Detect which cell encompasses the target text, then output its (X, Y) center coordinate. 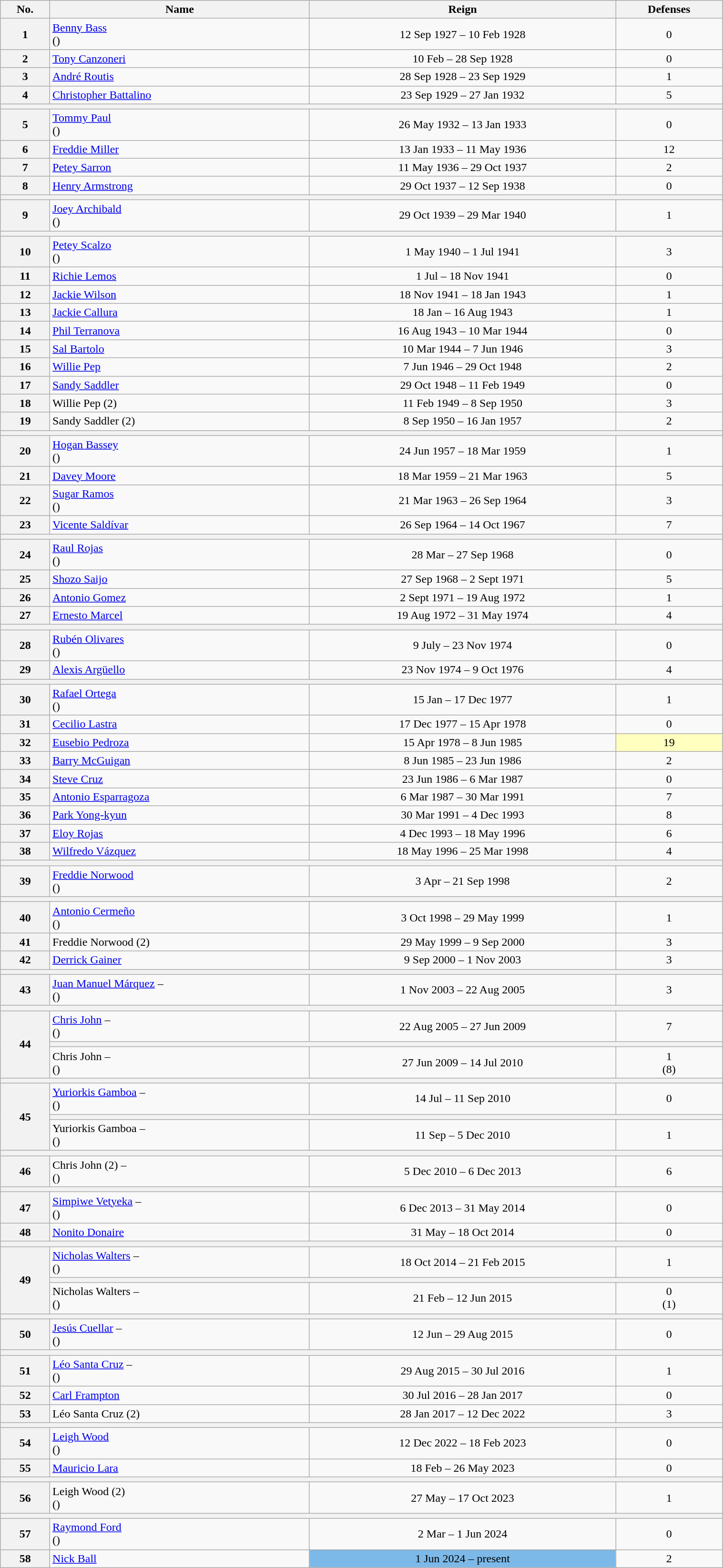
18 Feb – 26 May 2023 (462, 1468)
Derrick Gainer (180, 960)
18 May 1996 – 25 Mar 1998 (462, 851)
21 (25, 475)
1 Jul – 18 Nov 1941 (462, 276)
57 (25, 1534)
Christopher Battalino (180, 95)
18 (25, 403)
33 (25, 760)
40 (25, 918)
23 (25, 525)
4 Dec 1993 – 18 May 1996 (462, 833)
Léo Santa Cruz – () (180, 1370)
Freddie Norwood (2) (180, 942)
Willie Pep (2) (180, 403)
Defenses (669, 10)
39 (25, 881)
53 (25, 1414)
Alexis Argüello (180, 670)
3 Oct 1998 – 29 May 1999 (462, 918)
23 Jun 1986 – 6 Mar 1987 (462, 779)
28 Mar – 27 Sep 1968 (462, 555)
6 Dec 2013 – 31 May 2014 (462, 1207)
13 (25, 313)
10 Mar 1944 – 7 Jun 1946 (462, 349)
Vicente Saldívar (180, 525)
42 (25, 960)
11 May 1936 – 29 Oct 1937 (462, 167)
Carl Frampton (180, 1395)
André Routis (180, 77)
16 Aug 1943 – 10 Mar 1944 (462, 331)
Sal Bartolo (180, 349)
41 (25, 942)
0(1) (669, 1298)
18 Oct 2014 – 21 Feb 2015 (462, 1262)
Mauricio Lara (180, 1468)
21 Mar 1963 – 26 Sep 1964 (462, 500)
26 (25, 597)
6 Mar 1987 – 30 Mar 1991 (462, 797)
Nick Ball (180, 1558)
8 Jun 1985 – 23 Jun 1986 (462, 760)
3 Apr – 21 Sep 1998 (462, 881)
17 Dec 1977 – 15 Apr 1978 (462, 724)
Ernesto Marcel (180, 616)
22 (25, 500)
Benny Bass() (180, 34)
44 (25, 1044)
Jackie Callura (180, 313)
17 (25, 385)
26 May 1932 – 13 Jan 1933 (462, 125)
10 Feb – 28 Sep 1928 (462, 59)
45 (25, 1117)
50 (25, 1334)
28 Sep 1928 – 23 Sep 1929 (462, 77)
Park Yong-kyun (180, 815)
32 (25, 742)
48 (25, 1232)
29 May 1999 – 9 Sep 2000 (462, 942)
9 (25, 215)
Joey Archibald() (180, 215)
37 (25, 833)
Rubén Olivares() (180, 645)
Wilfredo Vázquez (180, 851)
47 (25, 1207)
20 (25, 451)
12 Jun – 29 Aug 2015 (462, 1334)
29 Aug 2015 – 30 Jul 2016 (462, 1370)
24 (25, 555)
7 Jun 1946 – 29 Oct 1948 (462, 367)
26 Sep 1964 – 14 Oct 1967 (462, 525)
31 (25, 724)
Simpiwe Vetyeka – () (180, 1207)
Léo Santa Cruz (2) (180, 1414)
13 Jan 1933 – 11 May 1936 (462, 149)
1 Jun 2024 – present (462, 1558)
30 Mar 1991 – 4 Dec 1993 (462, 815)
Eusebio Pedroza (180, 742)
28 (25, 645)
Name (180, 10)
Tony Canzoneri (180, 59)
Antonio Cermeño() (180, 918)
Sugar Ramos() (180, 500)
15 Jan – 17 Dec 1977 (462, 699)
55 (25, 1468)
31 May – 18 Oct 2014 (462, 1232)
8 Sep 1950 – 16 Jan 1957 (462, 421)
49 (25, 1280)
27 Jun 2009 – 14 Jul 2010 (462, 1062)
1 May 1940 – 1 Jul 1941 (462, 252)
12 Sep 1927 – 10 Feb 1928 (462, 34)
Petey Sarron (180, 167)
23 Sep 1929 – 27 Jan 1932 (462, 95)
2 Mar – 1 Jun 2024 (462, 1534)
27 Sep 1968 – 2 Sept 1971 (462, 579)
19 Aug 1972 – 31 May 1974 (462, 616)
Eloy Rojas (180, 833)
46 (25, 1171)
Shozo Saijo (180, 579)
52 (25, 1395)
30 (25, 699)
25 (25, 579)
Leigh Wood (2)() (180, 1498)
38 (25, 851)
10 (25, 252)
56 (25, 1498)
1(8) (669, 1062)
Sandy Saddler (2) (180, 421)
54 (25, 1444)
29 Oct 1937 – 12 Sep 1938 (462, 185)
Juan Manuel Márquez – () (180, 990)
15 (25, 349)
Raymond Ford() (180, 1534)
Rafael Ortega() (180, 699)
Steve Cruz (180, 779)
Petey Scalzo() (180, 252)
29 (25, 670)
Raul Rojas() (180, 555)
51 (25, 1370)
11 Feb 1949 – 8 Sep 1950 (462, 403)
Cecilio Lastra (180, 724)
Sandy Saddler (180, 385)
Jackie Wilson (180, 294)
16 (25, 367)
Freddie Norwood() (180, 881)
23 Nov 1974 – 9 Oct 1976 (462, 670)
11 (25, 276)
Reign (462, 10)
29 Oct 1948 – 11 Feb 1949 (462, 385)
43 (25, 990)
14 (25, 331)
22 Aug 2005 – 27 Jun 2009 (462, 1026)
Davey Moore (180, 475)
12 Dec 2022 – 18 Feb 2023 (462, 1444)
30 Jul 2016 – 28 Jan 2017 (462, 1395)
Antonio Esparragoza (180, 797)
28 Jan 2017 – 12 Dec 2022 (462, 1414)
Hogan Bassey() (180, 451)
15 Apr 1978 – 8 Jun 1985 (462, 742)
Leigh Wood() (180, 1444)
Barry McGuigan (180, 760)
Jesús Cuellar – () (180, 1334)
Tommy Paul() (180, 125)
Phil Terranova (180, 331)
9 Sep 2000 – 1 Nov 2003 (462, 960)
1 Nov 2003 – 22 Aug 2005 (462, 990)
9 July – 23 Nov 1974 (462, 645)
29 Oct 1939 – 29 Mar 1940 (462, 215)
Willie Pep (180, 367)
14 Jul – 11 Sep 2010 (462, 1099)
Freddie Miller (180, 149)
27 (25, 616)
18 Mar 1959 – 21 Mar 1963 (462, 475)
Antonio Gomez (180, 597)
2 Sept 1971 – 19 Aug 1972 (462, 597)
Richie Lemos (180, 276)
35 (25, 797)
58 (25, 1558)
34 (25, 779)
18 Nov 1941 – 18 Jan 1943 (462, 294)
Nonito Donaire (180, 1232)
11 Sep – 5 Dec 2010 (462, 1135)
5 Dec 2010 – 6 Dec 2013 (462, 1171)
27 May – 17 Oct 2023 (462, 1498)
36 (25, 815)
21 Feb – 12 Jun 2015 (462, 1298)
18 Jan – 16 Aug 1943 (462, 313)
Henry Armstrong (180, 185)
No. (25, 10)
24 Jun 1957 – 18 Mar 1959 (462, 451)
Chris John (2) – () (180, 1171)
